Find where the given text appears and provide that cell's center as [X, Y] coordinate. 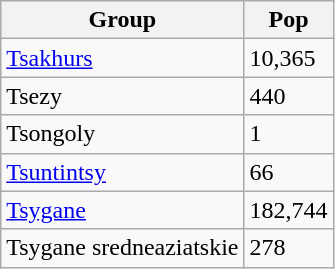
Tsygane [122, 210]
Tsuntintsy [122, 172]
182,744 [288, 210]
1 [288, 134]
Tsongoly [122, 134]
440 [288, 96]
66 [288, 172]
Tsygane sredneaziatskie [122, 248]
Tsezy [122, 96]
Group [122, 20]
Pop [288, 20]
10,365 [288, 58]
Tsakhurs [122, 58]
278 [288, 248]
